Detect which cell encompasses the target text, then output its (x, y) center coordinate. 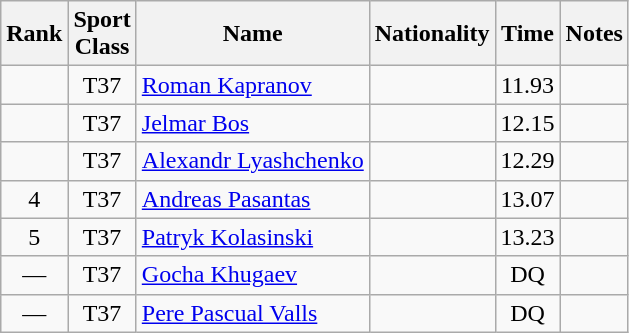
12.29 (528, 161)
Time (528, 34)
5 (34, 237)
Name (252, 34)
Pere Pascual Valls (252, 313)
Patryk Kolasinski (252, 237)
Gocha Khugaev (252, 275)
13.23 (528, 237)
Roman Kapranov (252, 85)
SportClass (102, 34)
13.07 (528, 199)
12.15 (528, 123)
Jelmar Bos (252, 123)
Rank (34, 34)
11.93 (528, 85)
Nationality (432, 34)
Andreas Pasantas (252, 199)
Alexandr Lyashchenko (252, 161)
4 (34, 199)
Notes (594, 34)
